Determine the (X, Y) coordinate at the center of the cell enclosing the given text.  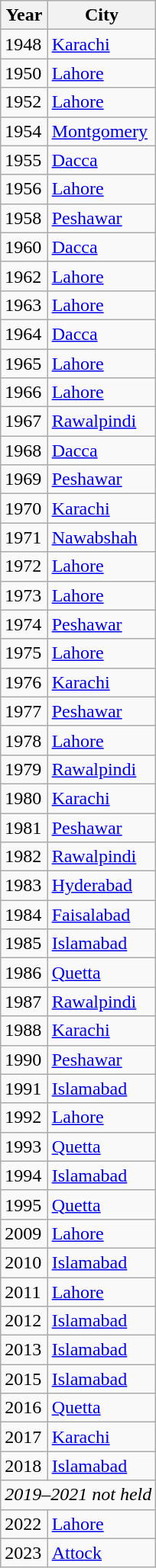
Attock (102, 1553)
2013 (24, 1350)
1993 (24, 1146)
2018 (24, 1466)
1966 (24, 393)
1967 (24, 422)
1971 (24, 537)
2015 (24, 1379)
1955 (24, 160)
1978 (24, 740)
1994 (24, 1175)
2023 (24, 1553)
City (102, 15)
1983 (24, 886)
2017 (24, 1437)
1985 (24, 944)
Year (24, 15)
1952 (24, 102)
1986 (24, 973)
1972 (24, 566)
1963 (24, 305)
1950 (24, 73)
1979 (24, 769)
2010 (24, 1262)
2011 (24, 1292)
1954 (24, 131)
1956 (24, 189)
2022 (24, 1524)
1968 (24, 451)
1990 (24, 1060)
1988 (24, 1031)
1980 (24, 798)
1992 (24, 1117)
1984 (24, 915)
2012 (24, 1321)
Faisalabad (102, 915)
Nawabshah (102, 537)
1973 (24, 595)
2009 (24, 1233)
2016 (24, 1408)
Montgomery (102, 131)
1974 (24, 624)
1982 (24, 857)
1964 (24, 334)
1976 (24, 682)
1975 (24, 653)
1958 (24, 218)
Hyderabad (102, 886)
1969 (24, 479)
1960 (24, 247)
1987 (24, 1002)
1991 (24, 1089)
1981 (24, 827)
1965 (24, 364)
1962 (24, 276)
1977 (24, 711)
1948 (24, 44)
1995 (24, 1204)
1970 (24, 508)
2019–2021 not held (78, 1495)
